Extract the (X, Y) coordinate from the center of the cell holding the provided text.  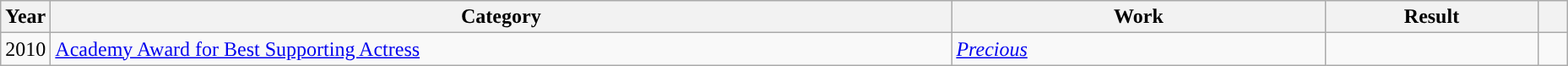
Precious (1138, 49)
2010 (25, 49)
Work (1138, 17)
Category (502, 17)
Result (1432, 17)
Year (25, 17)
Academy Award for Best Supporting Actress (502, 49)
